For the text-containing cell, return its midpoint in (X, Y) coordinate format. 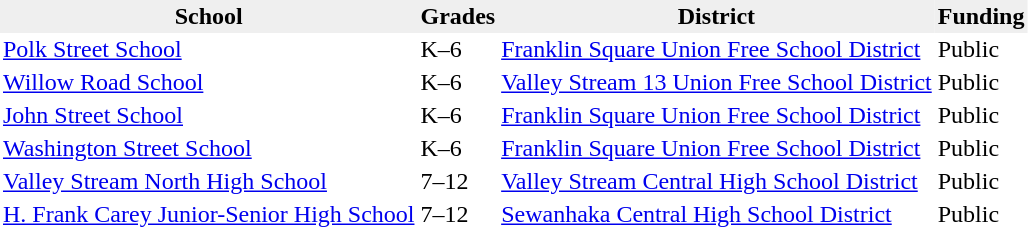
Polk Street School (208, 50)
Grades (458, 16)
Valley Stream 13 Union Free School District (716, 82)
Valley Stream Central High School District (716, 182)
John Street School (208, 116)
7–12 (458, 182)
School (208, 16)
Willow Road School (208, 82)
Valley Stream North High School (208, 182)
District (716, 16)
Funding (982, 16)
Washington Street School (208, 148)
